Return the [X, Y] coordinate for the center point of the cell that contains the specified text.  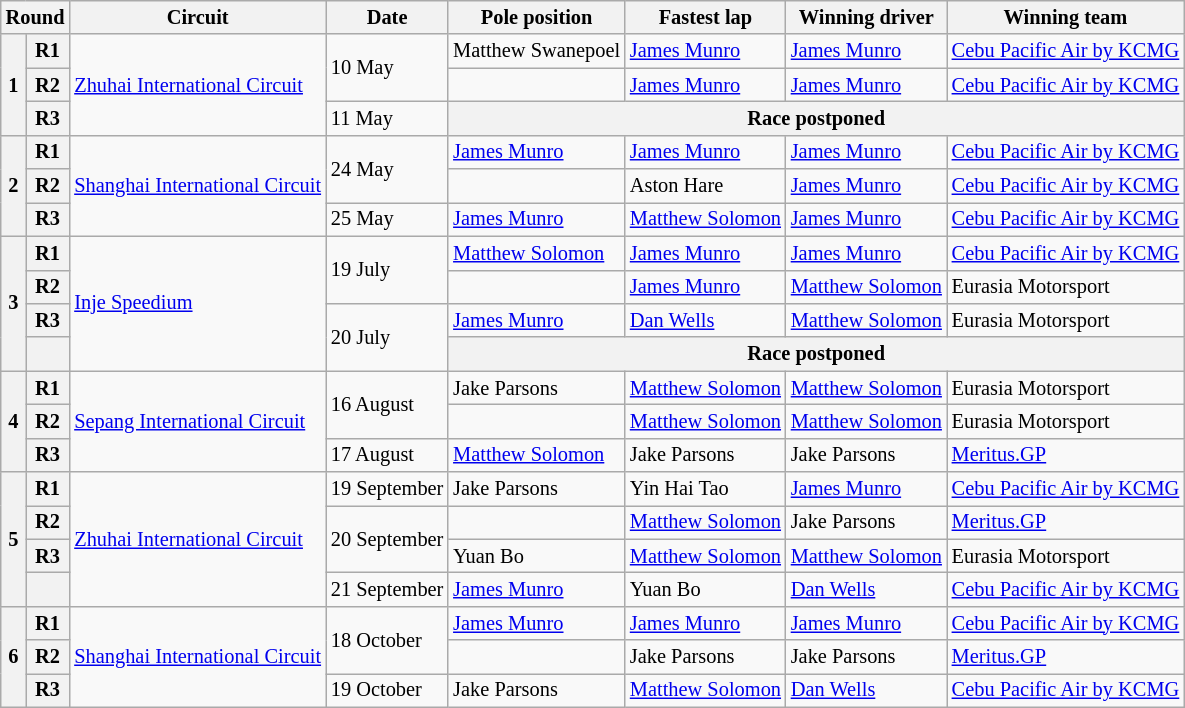
11 May [387, 118]
5 [14, 540]
17 August [387, 455]
10 May [387, 68]
16 August [387, 404]
Matthew Swanepoel [536, 51]
Sepang International Circuit [198, 422]
Pole position [536, 17]
24 May [387, 168]
19 September [387, 489]
18 October [387, 640]
Yin Hai Tao [706, 489]
Winning driver [866, 17]
Circuit [198, 17]
20 September [387, 538]
21 September [387, 589]
19 July [387, 270]
Date [387, 17]
6 [14, 656]
Winning team [1066, 17]
4 [14, 422]
Fastest lap [706, 17]
1 [14, 84]
3 [14, 304]
2 [14, 186]
20 July [387, 336]
Inje Speedium [198, 304]
Aston Hare [706, 186]
Round [36, 17]
25 May [387, 219]
19 October [387, 690]
